Search for the cell housing the specified text and yield its [x, y] center coordinate. 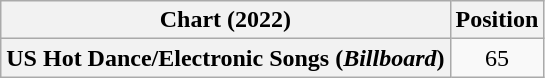
Chart (2022) [226, 20]
Position [497, 20]
65 [497, 58]
US Hot Dance/Electronic Songs (Billboard) [226, 58]
